Return (x, y) of the center of cell containing provided text 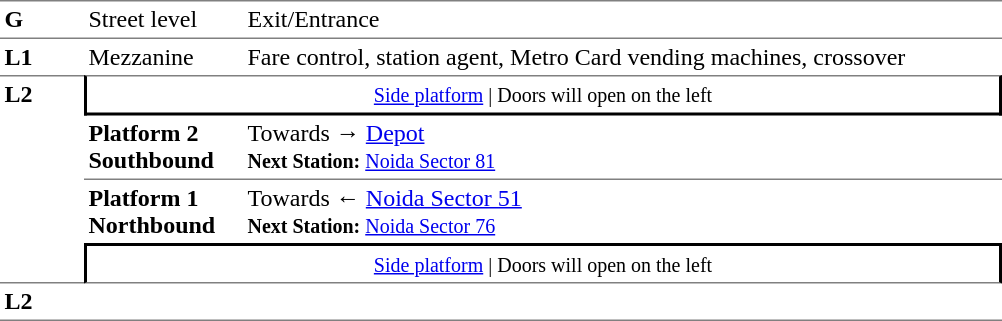
Towards ← Noida Sector 51Next Station: Noida Sector 76 (622, 212)
G (42, 20)
Platform 2Southbound (164, 148)
L1 (42, 57)
Fare control, station agent, Metro Card vending machines, crossover (622, 57)
L2 (42, 179)
Platform 1Northbound (164, 212)
Mezzanine (164, 57)
Street level (164, 20)
Exit/Entrance (622, 20)
Towards → DepotNext Station: Noida Sector 81 (622, 148)
